Identify which cell holds the provided text, then report its [X, Y] central coordinate. 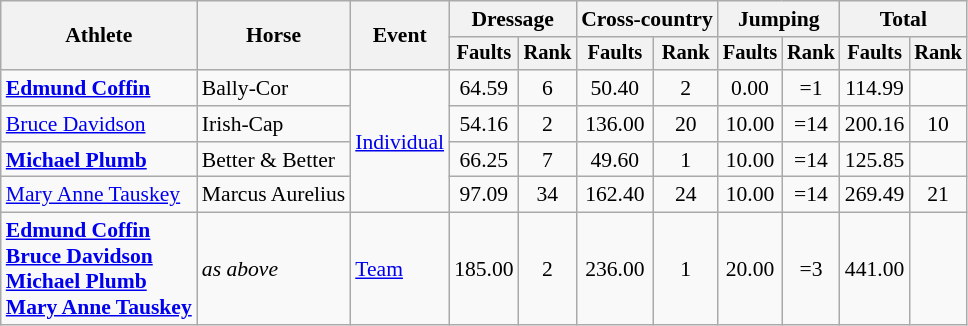
Event [400, 36]
Cross-country [647, 19]
Edmund CoffinBruce DavidsonMichael PlumbMary Anne Tauskey [99, 269]
Team [400, 269]
200.16 [874, 124]
Edmund Coffin [99, 88]
Horse [274, 36]
0.00 [750, 88]
66.25 [484, 160]
269.49 [874, 195]
97.09 [484, 195]
441.00 [874, 269]
54.16 [484, 124]
Marcus Aurelius [274, 195]
Irish-Cap [274, 124]
=3 [811, 269]
Total [904, 19]
20.00 [750, 269]
21 [938, 195]
10 [938, 124]
50.40 [614, 88]
Athlete [99, 36]
=1 [811, 88]
Individual [400, 141]
20 [686, 124]
Mary Anne Tauskey [99, 195]
136.00 [614, 124]
Bally-Cor [274, 88]
Michael Plumb [99, 160]
34 [548, 195]
125.85 [874, 160]
as above [274, 269]
Bruce Davidson [99, 124]
114.99 [874, 88]
6 [548, 88]
7 [548, 160]
24 [686, 195]
64.59 [484, 88]
49.60 [614, 160]
Dressage [512, 19]
162.40 [614, 195]
Jumping [779, 19]
236.00 [614, 269]
Better & Better [274, 160]
185.00 [484, 269]
